For the text-containing cell, return its midpoint in (X, Y) coordinate format. 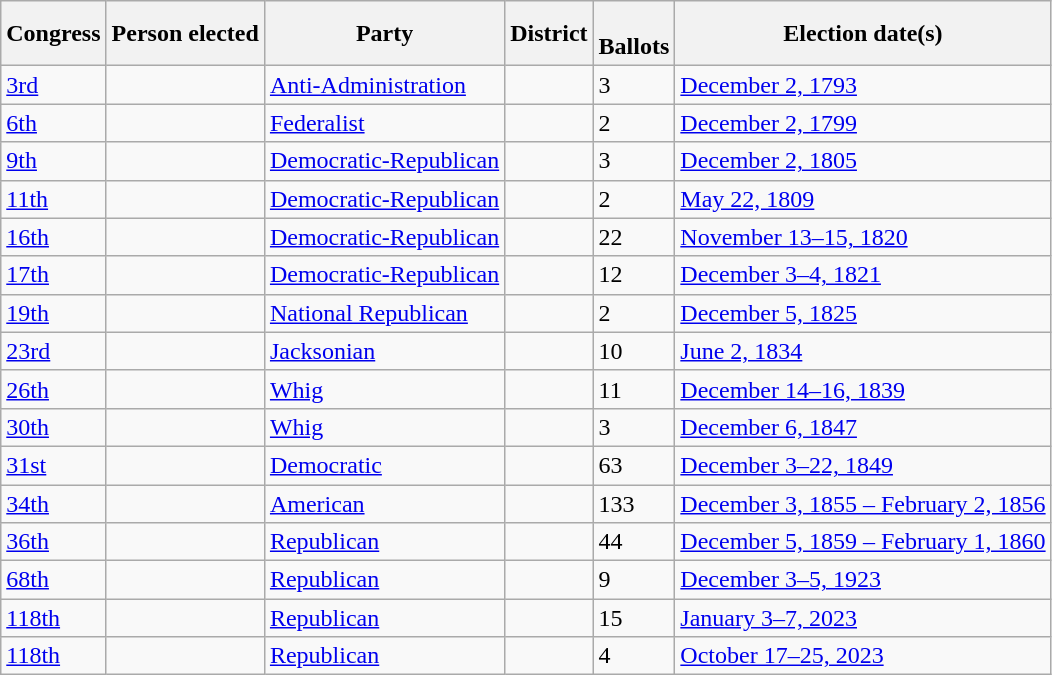
District (549, 34)
17th (54, 275)
November 13–15, 1820 (863, 237)
December 3, 1855 – February 2, 1856 (863, 503)
11th (54, 199)
19th (54, 313)
December 5, 1825 (863, 313)
Ballots (634, 34)
Democratic (384, 465)
Party (384, 34)
22 (634, 237)
12 (634, 275)
133 (634, 503)
9 (634, 580)
30th (54, 427)
6th (54, 123)
Jacksonian (384, 351)
December 5, 1859 – February 1, 1860 (863, 542)
Anti-Administration (384, 85)
June 2, 1834 (863, 351)
26th (54, 389)
44 (634, 542)
December 2, 1799 (863, 123)
December 2, 1793 (863, 85)
36th (54, 542)
December 2, 1805 (863, 161)
Person elected (185, 34)
December 6, 1847 (863, 427)
American (384, 503)
December 3–5, 1923 (863, 580)
31st (54, 465)
December 3–4, 1821 (863, 275)
Congress (54, 34)
May 22, 1809 (863, 199)
4 (634, 656)
68th (54, 580)
16th (54, 237)
15 (634, 618)
October 17–25, 2023 (863, 656)
63 (634, 465)
December 3–22, 1849 (863, 465)
34th (54, 503)
National Republican (384, 313)
December 14–16, 1839 (863, 389)
January 3–7, 2023 (863, 618)
11 (634, 389)
3rd (54, 85)
10 (634, 351)
23rd (54, 351)
Election date(s) (863, 34)
9th (54, 161)
Federalist (384, 123)
